Return the (x, y) coordinate for the center point of the cell that contains the specified text.  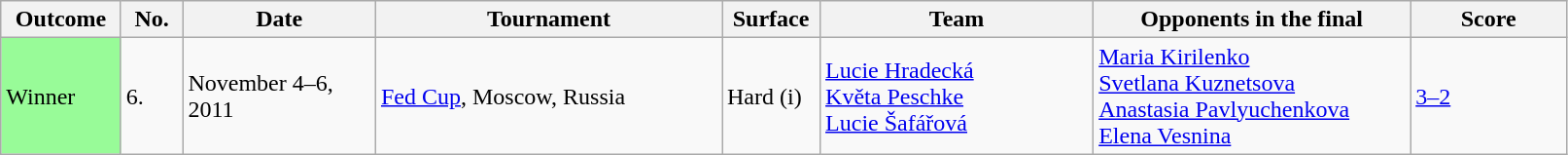
Maria Kirilenko Svetlana Kuznetsova Anastasia Pavlyuchenkova Elena Vesnina (1252, 96)
No. (152, 19)
Date (280, 19)
Tournament (548, 19)
Hard (i) (770, 96)
November 4–6, 2011 (280, 96)
Team (957, 19)
Winner (61, 96)
Outcome (61, 19)
3–2 (1489, 96)
Score (1489, 19)
Surface (770, 19)
Lucie Hradecká Květa Peschke Lucie Šafářová (957, 96)
6. (152, 96)
Fed Cup, Moscow, Russia (548, 96)
Opponents in the final (1252, 19)
